Extract the (X, Y) coordinate from the center of the cell holding the provided text.  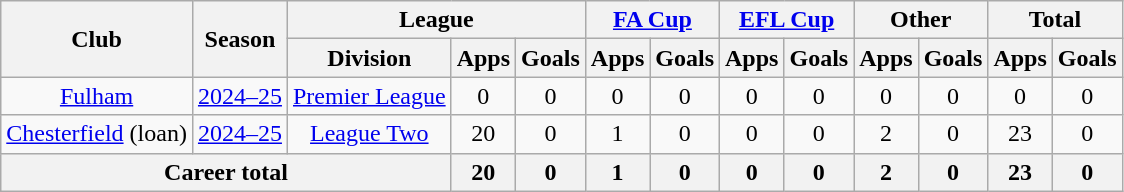
Premier League (369, 96)
Division (369, 58)
League (436, 20)
Chesterfield (loan) (97, 134)
Other (921, 20)
Club (97, 39)
EFL Cup (787, 20)
Total (1055, 20)
Career total (226, 172)
Fulham (97, 96)
League Two (369, 134)
Season (240, 39)
FA Cup (652, 20)
